Detect which cell encompasses the target text, then output its [X, Y] center coordinate. 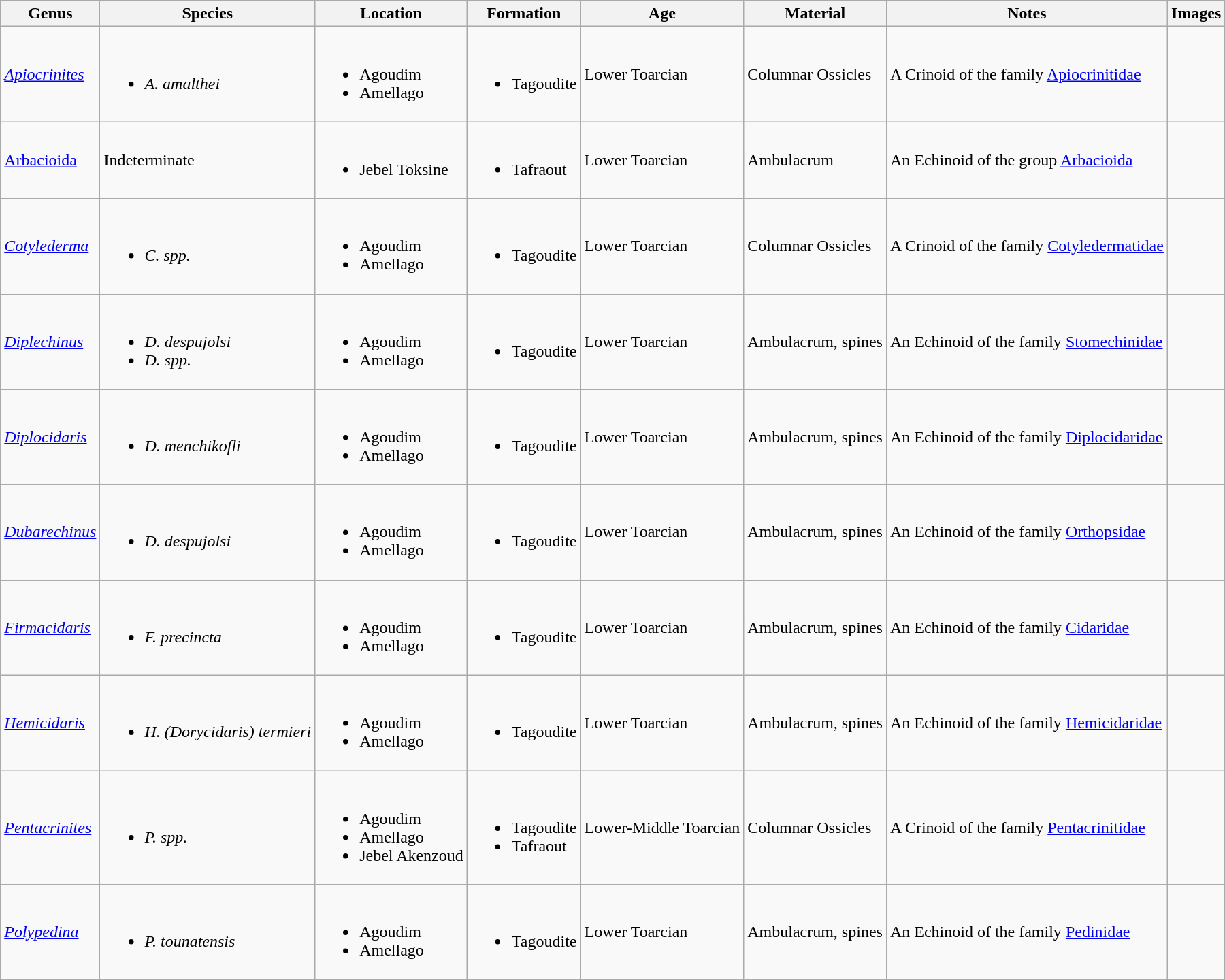
An Echinoid of the group Arbacioida [1026, 161]
Images [1196, 14]
A Crinoid of the family Cotyledermatidae [1026, 246]
Location [391, 14]
Diplocidaris [50, 437]
Tafraout [524, 161]
P. tounatensis [208, 932]
An Echinoid of the family Hemicidaridae [1026, 723]
An Echinoid of the family Cidaridae [1026, 627]
Notes [1026, 14]
Jebel Toksine [391, 161]
D. despujolsiD. spp. [208, 342]
Species [208, 14]
Hemicidaris [50, 723]
Ambulacrum [815, 161]
An Echinoid of the family Pedinidae [1026, 932]
Diplechinus [50, 342]
F. precincta [208, 627]
P. spp. [208, 828]
Lower-Middle Toarcian [662, 828]
A Crinoid of the family Apiocrinitidae [1026, 74]
Arbacioida [50, 161]
C. spp. [208, 246]
Polypedina [50, 932]
Indeterminate [208, 161]
Genus [50, 14]
D. despujolsi [208, 532]
Apiocrinites [50, 74]
An Echinoid of the family Diplocidaridae [1026, 437]
H. (Dorycidaris) termieri [208, 723]
Age [662, 14]
AgoudimAmellagoJebel Akenzoud [391, 828]
Material [815, 14]
Cotylederma [50, 246]
Dubarechinus [50, 532]
D. menchikofli [208, 437]
Formation [524, 14]
TagouditeTafraout [524, 828]
Firmacidaris [50, 627]
A Crinoid of the family Pentacrinitidae [1026, 828]
An Echinoid of the family Stomechinidae [1026, 342]
An Echinoid of the family Orthopsidae [1026, 532]
Pentacrinites [50, 828]
A. amalthei [208, 74]
